Return (x, y) of the center of cell containing provided text 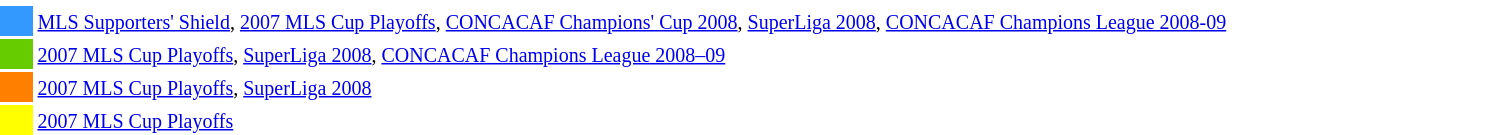
2007 MLS Cup Playoffs (774, 120)
2007 MLS Cup Playoffs, SuperLiga 2008 (774, 87)
MLS Supporters' Shield, 2007 MLS Cup Playoffs, CONCACAF Champions' Cup 2008, SuperLiga 2008, CONCACAF Champions League 2008-09 (774, 21)
2007 MLS Cup Playoffs, SuperLiga 2008, CONCACAF Champions League 2008–09 (774, 54)
